From the cell containing the given text, extract its center point as [x, y] coordinate. 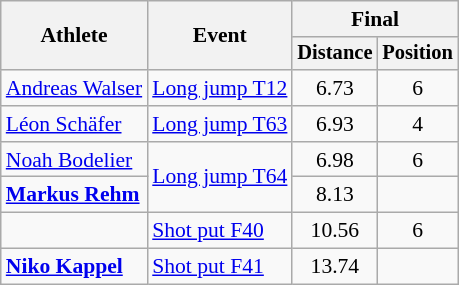
Shot put F40 [220, 231]
Markus Rehm [74, 195]
Athlete [74, 36]
Léon Schäfer [74, 124]
4 [417, 124]
Shot put F41 [220, 267]
Andreas Walser [74, 88]
Position [417, 54]
Noah Bodelier [74, 160]
Long jump T12 [220, 88]
13.74 [334, 267]
Long jump T64 [220, 178]
10.56 [334, 231]
Final [374, 19]
Long jump T63 [220, 124]
6.93 [334, 124]
Event [220, 36]
Distance [334, 54]
6.98 [334, 160]
Niko Kappel [74, 267]
6.73 [334, 88]
8.13 [334, 195]
